Extract the (X, Y) coordinate from the center of the cell holding the provided text.  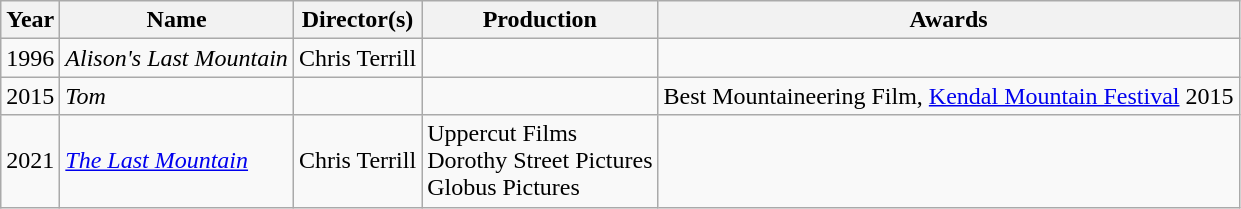
The Last Mountain (177, 161)
Alison's Last Mountain (177, 58)
Awards (948, 20)
Name (177, 20)
Tom (177, 96)
1996 (30, 58)
Uppercut FilmsDorothy Street PicturesGlobus Pictures (540, 161)
Production (540, 20)
2015 (30, 96)
Best Mountaineering Film, Kendal Mountain Festival 2015 (948, 96)
Director(s) (357, 20)
Year (30, 20)
2021 (30, 161)
